Detect which cell encompasses the target text, then output its (X, Y) center coordinate. 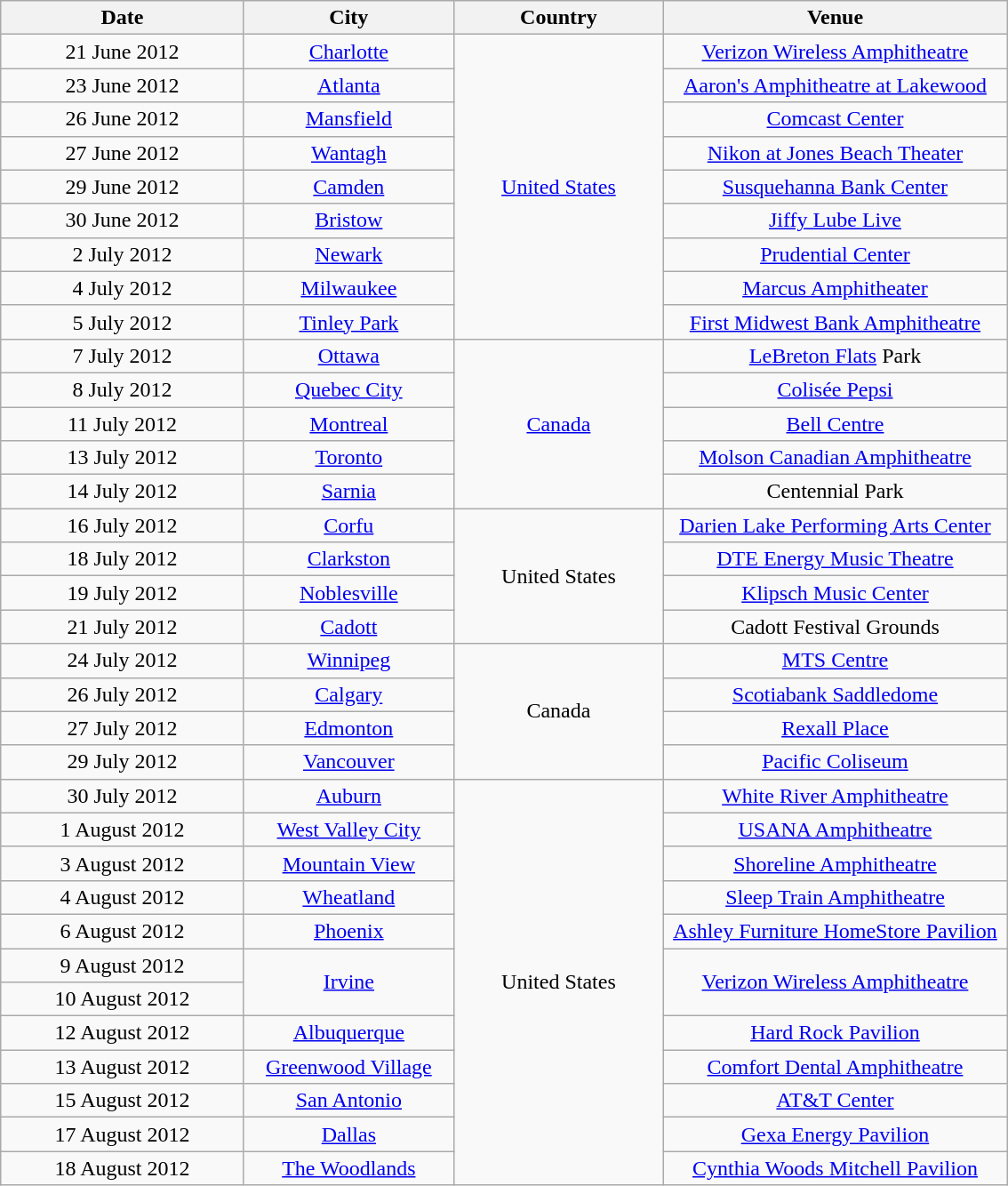
Cadott Festival Grounds (835, 627)
Molson Canadian Amphitheatre (835, 458)
Toronto (348, 458)
Mansfield (348, 119)
Date (123, 18)
17 August 2012 (123, 1134)
Camden (348, 187)
4 July 2012 (123, 288)
26 June 2012 (123, 119)
23 June 2012 (123, 85)
MTS Centre (835, 661)
30 July 2012 (123, 796)
30 June 2012 (123, 220)
18 July 2012 (123, 559)
7 July 2012 (123, 356)
Newark (348, 254)
Edmonton (348, 728)
13 July 2012 (123, 458)
Auburn (348, 796)
First Midwest Bank Amphitheatre (835, 322)
Bell Centre (835, 424)
Charlotte (348, 52)
City (348, 18)
15 August 2012 (123, 1101)
Comcast Center (835, 119)
DTE Energy Music Theatre (835, 559)
Ashley Furniture HomeStore Pavilion (835, 931)
11 July 2012 (123, 424)
27 June 2012 (123, 153)
USANA Amphitheatre (835, 829)
Rexall Place (835, 728)
Milwaukee (348, 288)
13 August 2012 (123, 1067)
Cynthia Woods Mitchell Pavilion (835, 1168)
14 July 2012 (123, 492)
Irvine (348, 982)
LeBreton Flats Park (835, 356)
Sarnia (348, 492)
24 July 2012 (123, 661)
8 July 2012 (123, 389)
Prudential Center (835, 254)
West Valley City (348, 829)
Hard Rock Pavilion (835, 1033)
29 June 2012 (123, 187)
12 August 2012 (123, 1033)
21 July 2012 (123, 627)
AT&T Center (835, 1101)
Sleep Train Amphitheatre (835, 897)
10 August 2012 (123, 999)
Klipsch Music Center (835, 593)
Tinley Park (348, 322)
16 July 2012 (123, 525)
2 July 2012 (123, 254)
Darien Lake Performing Arts Center (835, 525)
Greenwood Village (348, 1067)
19 July 2012 (123, 593)
Calgary (348, 694)
Phoenix (348, 931)
27 July 2012 (123, 728)
5 July 2012 (123, 322)
Pacific Coliseum (835, 762)
Country (558, 18)
San Antonio (348, 1101)
Aaron's Amphitheatre at Lakewood (835, 85)
Marcus Amphitheater (835, 288)
Shoreline Amphitheatre (835, 863)
Colisée Pepsi (835, 389)
3 August 2012 (123, 863)
Bristow (348, 220)
Centennial Park (835, 492)
29 July 2012 (123, 762)
6 August 2012 (123, 931)
Clarkston (348, 559)
9 August 2012 (123, 965)
Montreal (348, 424)
Wheatland (348, 897)
Wantagh (348, 153)
Ottawa (348, 356)
Atlanta (348, 85)
White River Amphitheatre (835, 796)
Corfu (348, 525)
21 June 2012 (123, 52)
Albuquerque (348, 1033)
Mountain View (348, 863)
Comfort Dental Amphitheatre (835, 1067)
4 August 2012 (123, 897)
Venue (835, 18)
Cadott (348, 627)
18 August 2012 (123, 1168)
Noblesville (348, 593)
Winnipeg (348, 661)
Dallas (348, 1134)
Vancouver (348, 762)
Quebec City (348, 389)
Scotiabank Saddledome (835, 694)
The Woodlands (348, 1168)
26 July 2012 (123, 694)
Susquehanna Bank Center (835, 187)
Gexa Energy Pavilion (835, 1134)
Jiffy Lube Live (835, 220)
1 August 2012 (123, 829)
Nikon at Jones Beach Theater (835, 153)
